Return (x, y) of the center of cell containing provided text 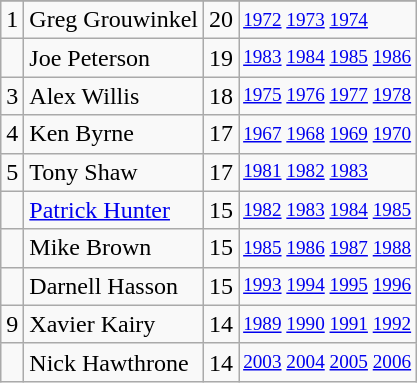
1 (12, 20)
1985 1986 1987 1988 (328, 248)
Alex Willis (114, 96)
1981 1982 1983 (328, 172)
20 (222, 20)
Xavier Kairy (114, 324)
Ken Byrne (114, 134)
Tony Shaw (114, 172)
1989 1990 1991 1992 (328, 324)
9 (12, 324)
18 (222, 96)
Greg Grouwinkel (114, 20)
19 (222, 58)
Nick Hawthrone (114, 362)
Mike Brown (114, 248)
Darnell Hasson (114, 286)
1983 1984 1985 1986 (328, 58)
1993 1994 1995 1996 (328, 286)
1982 1983 1984 1985 (328, 210)
5 (12, 172)
Patrick Hunter (114, 210)
1972 1973 1974 (328, 20)
1975 1976 1977 1978 (328, 96)
4 (12, 134)
3 (12, 96)
2003 2004 2005 2006 (328, 362)
Joe Peterson (114, 58)
1967 1968 1969 1970 (328, 134)
